Scan for the cell matching the given text and deliver its [x, y] coordinate at center. 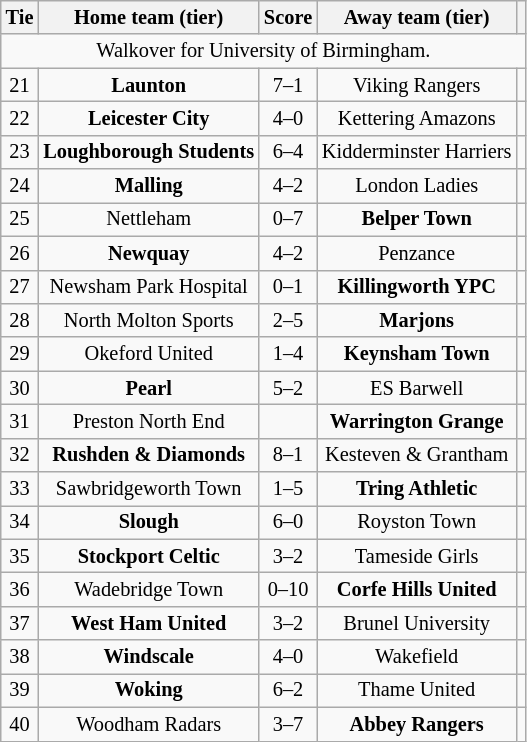
6–4 [288, 152]
1–4 [288, 354]
0–1 [288, 287]
Nettleham [148, 219]
Brunel University [416, 623]
Killingworth YPC [416, 287]
39 [20, 690]
5–2 [288, 388]
22 [20, 118]
0–7 [288, 219]
Marjons [416, 320]
2–5 [288, 320]
Launton [148, 85]
40 [20, 724]
Rushden & Diamonds [148, 455]
1–5 [288, 489]
32 [20, 455]
Corfe Hills United [416, 589]
Okeford United [148, 354]
Windscale [148, 657]
Wakefield [416, 657]
Penzance [416, 253]
Kettering Amazons [416, 118]
7–1 [288, 85]
Kidderminster Harriers [416, 152]
Home team (tier) [148, 17]
33 [20, 489]
21 [20, 85]
Thame United [416, 690]
Pearl [148, 388]
25 [20, 219]
35 [20, 556]
34 [20, 522]
Viking Rangers [416, 85]
24 [20, 186]
Loughborough Students [148, 152]
6–2 [288, 690]
Royston Town [416, 522]
Wadebridge Town [148, 589]
38 [20, 657]
Sawbridgeworth Town [148, 489]
Warrington Grange [416, 421]
Keynsham Town [416, 354]
North Molton Sports [148, 320]
Stockport Celtic [148, 556]
Abbey Rangers [416, 724]
27 [20, 287]
Newsham Park Hospital [148, 287]
30 [20, 388]
Tameside Girls [416, 556]
ES Barwell [416, 388]
Woking [148, 690]
Preston North End [148, 421]
Newquay [148, 253]
36 [20, 589]
Leicester City [148, 118]
Tring Athletic [416, 489]
28 [20, 320]
Malling [148, 186]
Tie [20, 17]
0–10 [288, 589]
Walkover for University of Birmingham. [264, 51]
8–1 [288, 455]
Away team (tier) [416, 17]
Woodham Radars [148, 724]
3–7 [288, 724]
29 [20, 354]
London Ladies [416, 186]
Kesteven & Grantham [416, 455]
6–0 [288, 522]
23 [20, 152]
37 [20, 623]
Slough [148, 522]
Belper Town [416, 219]
26 [20, 253]
Score [288, 17]
31 [20, 421]
West Ham United [148, 623]
